Provide the (x, y) coordinate of the cell's center where the given text is located.  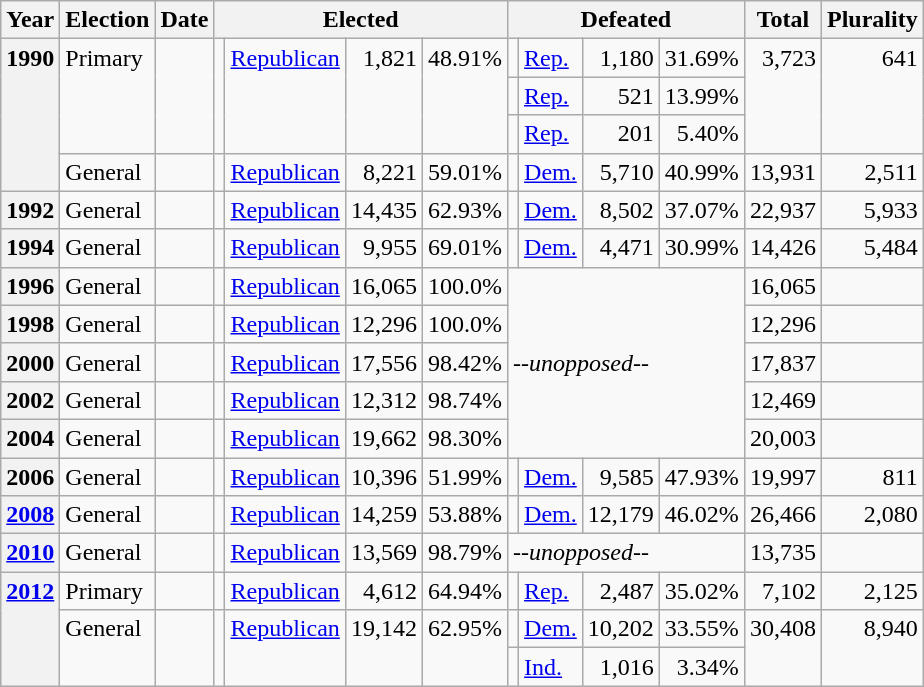
5,484 (872, 248)
14,426 (782, 248)
30,408 (782, 648)
2,080 (872, 515)
8,940 (872, 648)
2,511 (872, 172)
13,931 (782, 172)
20,003 (782, 438)
5.40% (702, 134)
Defeated (626, 20)
19,142 (384, 648)
26,466 (782, 515)
64.94% (464, 591)
Year (30, 20)
2002 (30, 400)
521 (620, 96)
641 (872, 96)
811 (872, 477)
37.07% (702, 210)
98.30% (464, 438)
2006 (30, 477)
62.93% (464, 210)
Date (184, 20)
22,937 (782, 210)
47.93% (702, 477)
Election (108, 20)
3.34% (702, 667)
46.02% (702, 515)
3,723 (782, 96)
31.69% (702, 58)
1998 (30, 324)
48.91% (464, 96)
30.99% (702, 248)
14,259 (384, 515)
4,471 (620, 248)
2010 (30, 553)
201 (620, 134)
1,821 (384, 96)
Elected (361, 20)
51.99% (464, 477)
2,487 (620, 591)
17,837 (782, 362)
98.42% (464, 362)
Ind. (551, 667)
Plurality (872, 20)
69.01% (464, 248)
12,179 (620, 515)
5,710 (620, 172)
1996 (30, 286)
2004 (30, 438)
10,202 (620, 629)
19,997 (782, 477)
1,180 (620, 58)
2000 (30, 362)
Total (782, 20)
1994 (30, 248)
98.74% (464, 400)
1990 (30, 115)
33.55% (702, 629)
13,735 (782, 553)
13.99% (702, 96)
2,125 (872, 591)
59.01% (464, 172)
2008 (30, 515)
98.79% (464, 553)
35.02% (702, 591)
14,435 (384, 210)
8,502 (620, 210)
12,469 (782, 400)
7,102 (782, 591)
9,955 (384, 248)
13,569 (384, 553)
8,221 (384, 172)
1992 (30, 210)
19,662 (384, 438)
12,312 (384, 400)
5,933 (872, 210)
9,585 (620, 477)
1,016 (620, 667)
40.99% (702, 172)
17,556 (384, 362)
53.88% (464, 515)
2012 (30, 629)
10,396 (384, 477)
4,612 (384, 591)
62.95% (464, 648)
